Locate the cell with the specified text and output its (x, y) center coordinate. 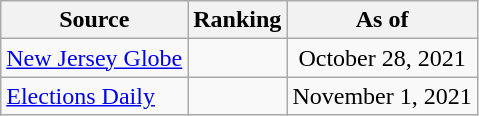
October 28, 2021 (382, 58)
Ranking (238, 20)
Elections Daily (94, 96)
Source (94, 20)
As of (382, 20)
November 1, 2021 (382, 96)
New Jersey Globe (94, 58)
